Capture the cell that displays the provided text and extract its [x, y] central coordinate. 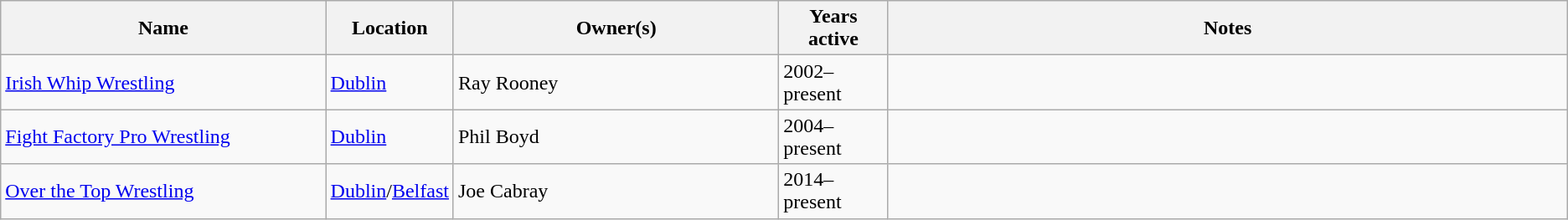
Over the Top Wrestling [163, 191]
2004–present [833, 137]
Owner(s) [616, 28]
Years active [833, 28]
Notes [1228, 28]
Name [163, 28]
Joe Cabray [616, 191]
Location [389, 28]
Fight Factory Pro Wrestling [163, 137]
Dublin/Belfast [389, 191]
2002–present [833, 82]
Ray Rooney [616, 82]
Irish Whip Wrestling [163, 82]
Phil Boyd [616, 137]
2014–present [833, 191]
